Search for the cell housing the specified text and yield its (X, Y) center coordinate. 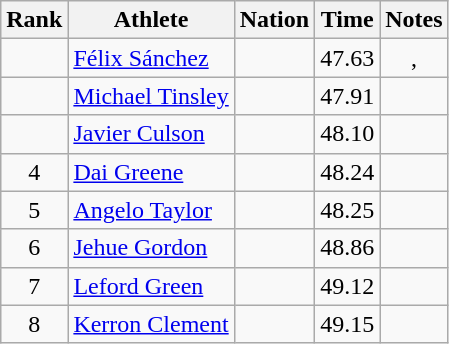
7 (34, 286)
47.91 (348, 96)
Leford Green (151, 286)
47.63 (348, 58)
48.25 (348, 210)
48.86 (348, 248)
Jehue Gordon (151, 248)
Javier Culson (151, 134)
Time (348, 20)
, (414, 58)
Rank (34, 20)
5 (34, 210)
Nation (274, 20)
8 (34, 324)
Félix Sánchez (151, 58)
Notes (414, 20)
6 (34, 248)
Athlete (151, 20)
Dai Greene (151, 172)
Kerron Clement (151, 324)
Michael Tinsley (151, 96)
Angelo Taylor (151, 210)
48.24 (348, 172)
4 (34, 172)
49.15 (348, 324)
49.12 (348, 286)
48.10 (348, 134)
